Return the [X, Y] coordinate for the center point of the cell that contains the specified text.  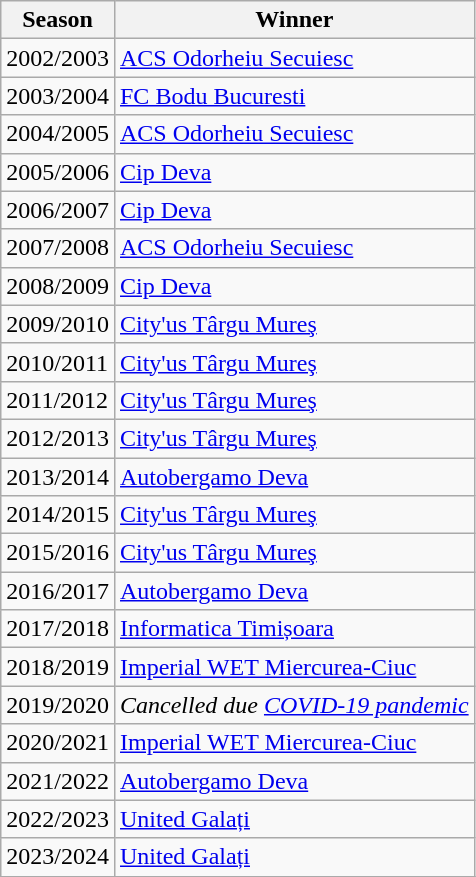
Informatica Timișoara [294, 629]
Season [58, 20]
2018/2019 [58, 667]
2019/2020 [58, 705]
2006/2007 [58, 210]
FC Bodu Bucuresti [294, 96]
2010/2011 [58, 362]
2005/2006 [58, 172]
2023/2024 [58, 857]
2017/2018 [58, 629]
2004/2005 [58, 134]
2008/2009 [58, 286]
2012/2013 [58, 438]
2016/2017 [58, 591]
2013/2014 [58, 477]
2020/2021 [58, 743]
2011/2012 [58, 400]
2022/2023 [58, 819]
Winner [294, 20]
Cancelled due COVID-19 pandemic [294, 705]
2003/2004 [58, 96]
2015/2016 [58, 553]
2014/2015 [58, 515]
2021/2022 [58, 781]
2007/2008 [58, 248]
2002/2003 [58, 58]
2009/2010 [58, 324]
